Provide the [x, y] coordinate of the cell's center where the given text is located.  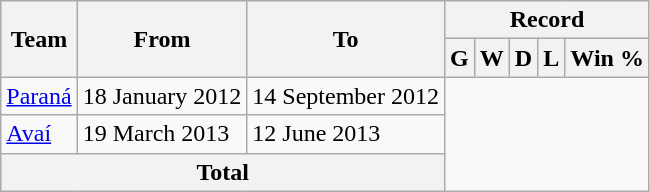
L [552, 58]
W [492, 58]
Avaí [39, 134]
Record [548, 20]
Total [223, 172]
D [523, 58]
12 June 2013 [346, 134]
Win % [608, 58]
18 January 2012 [162, 96]
Paraná [39, 96]
14 September 2012 [346, 96]
From [162, 39]
G [460, 58]
Team [39, 39]
To [346, 39]
19 March 2013 [162, 134]
